Capture the cell that displays the provided text and extract its (X, Y) central coordinate. 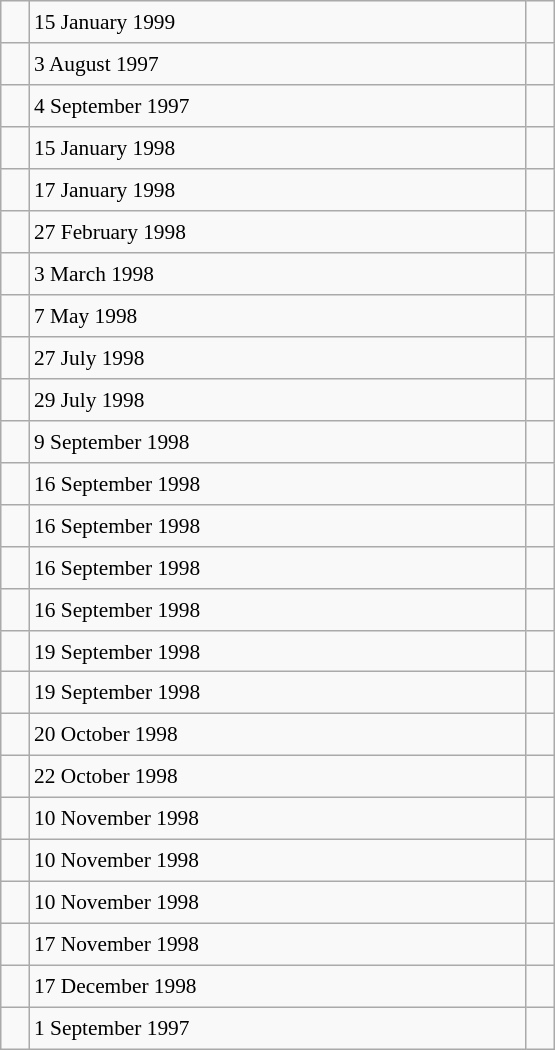
4 September 1997 (278, 106)
7 May 1998 (278, 316)
1 September 1997 (278, 1028)
17 November 1998 (278, 945)
17 January 1998 (278, 190)
22 October 1998 (278, 777)
9 September 1998 (278, 441)
27 February 1998 (278, 232)
29 July 1998 (278, 399)
3 August 1997 (278, 64)
15 January 1998 (278, 148)
20 October 1998 (278, 735)
3 March 1998 (278, 274)
27 July 1998 (278, 358)
17 December 1998 (278, 986)
15 January 1999 (278, 22)
